Output the [X, Y] coordinate of the center of the cell containing the given text.  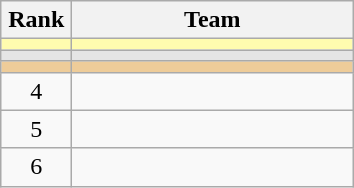
6 [36, 167]
5 [36, 129]
Rank [36, 20]
Team [212, 20]
4 [36, 91]
